Locate the cell with the specified text and output its (X, Y) center coordinate. 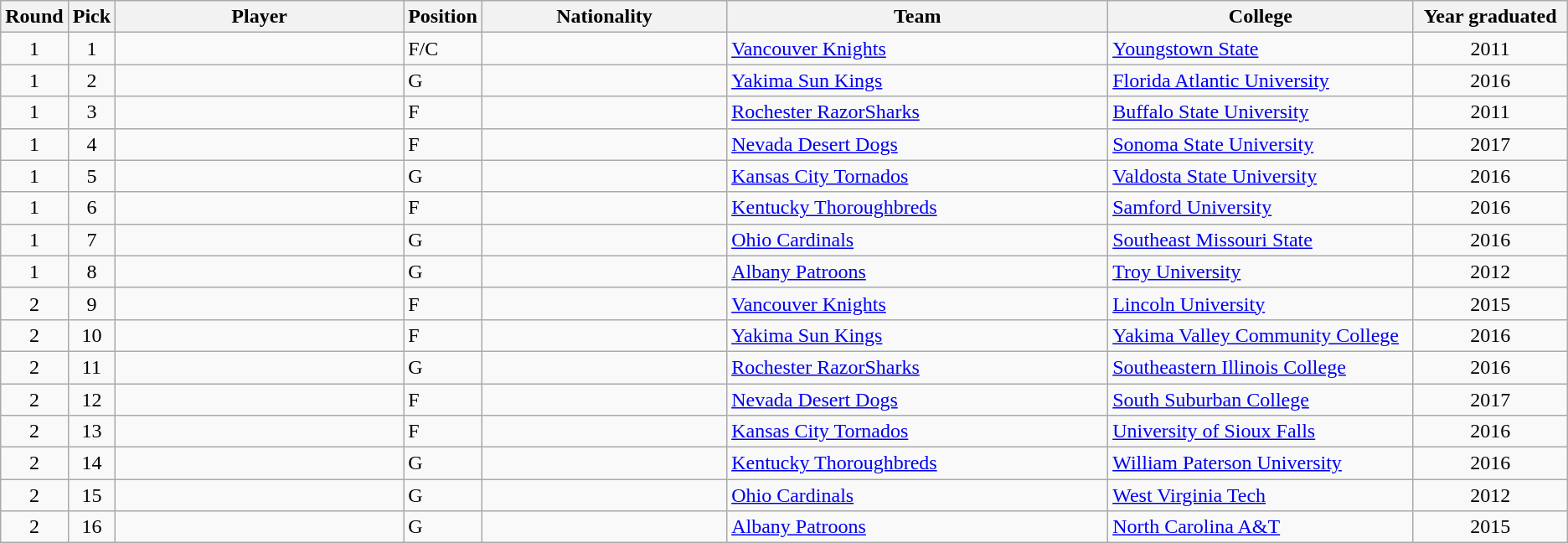
Lincoln University (1261, 303)
University of Sioux Falls (1261, 432)
William Paterson University (1261, 463)
Southeast Missouri State (1261, 240)
College (1261, 17)
Florida Atlantic University (1261, 80)
16 (91, 527)
Player (260, 17)
13 (91, 432)
F/C (443, 49)
Buffalo State University (1261, 112)
Valdosta State University (1261, 176)
10 (91, 335)
9 (91, 303)
South Suburban College (1261, 400)
Nationality (604, 17)
Samford University (1261, 208)
Team (918, 17)
West Virginia Tech (1261, 495)
6 (91, 208)
Troy University (1261, 271)
15 (91, 495)
11 (91, 367)
Youngstown State (1261, 49)
Southeastern Illinois College (1261, 367)
5 (91, 176)
3 (91, 112)
8 (91, 271)
4 (91, 144)
Sonoma State University (1261, 144)
Round (34, 17)
Pick (91, 17)
Position (443, 17)
Yakima Valley Community College (1261, 335)
Year graduated (1490, 17)
7 (91, 240)
North Carolina A&T (1261, 527)
14 (91, 463)
12 (91, 400)
